Pinpoint the cell where the given text exists, returning its (x, y) midpoint coordinate. 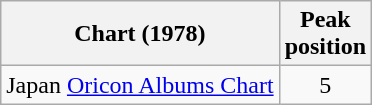
Chart (1978) (140, 34)
Peakposition (325, 34)
5 (325, 85)
Japan Oricon Albums Chart (140, 85)
